Search for the cell housing the specified text and yield its (X, Y) center coordinate. 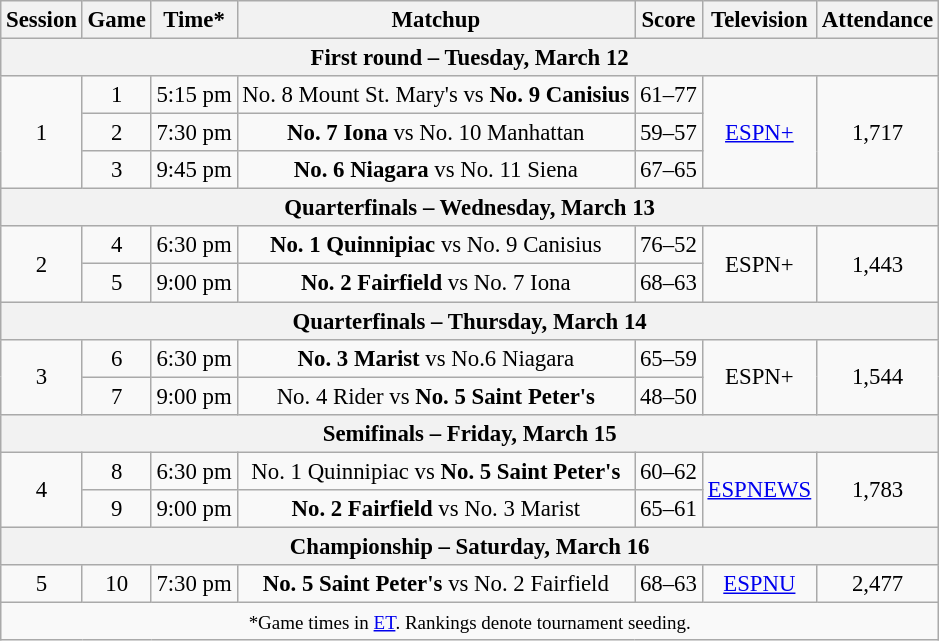
10 (116, 584)
No. 1 Quinnipiac vs No. 5 Saint Peter's (436, 471)
9:45 pm (194, 170)
Game (116, 20)
ESPNU (759, 584)
No. 8 Mount St. Mary's vs No. 9 Canisius (436, 95)
Semifinals – Friday, March 15 (470, 433)
9 (116, 509)
Quarterfinals – Thursday, March 14 (470, 321)
1,443 (878, 264)
48–50 (669, 396)
60–62 (669, 471)
Television (759, 20)
76–52 (669, 245)
No. 3 Marist vs No.6 Niagara (436, 358)
Session (42, 20)
Quarterfinals – Wednesday, March 13 (470, 208)
59–57 (669, 133)
No. 5 Saint Peter's vs No. 2 Fairfield (436, 584)
65–61 (669, 509)
6 (116, 358)
No. 4 Rider vs No. 5 Saint Peter's (436, 396)
1,717 (878, 132)
Score (669, 20)
67–65 (669, 170)
Championship – Saturday, March 16 (470, 546)
*Game times in ET. Rankings denote tournament seeding. (470, 621)
1,544 (878, 376)
65–59 (669, 358)
No. 1 Quinnipiac vs No. 9 Canisius (436, 245)
8 (116, 471)
61–77 (669, 95)
Attendance (878, 20)
No. 7 Iona vs No. 10 Manhattan (436, 133)
ESPNEWS (759, 490)
5:15 pm (194, 95)
7 (116, 396)
No. 2 Fairfield vs No. 7 Iona (436, 283)
2,477 (878, 584)
Time* (194, 20)
No. 6 Niagara vs No. 11 Siena (436, 170)
1,783 (878, 490)
First round – Tuesday, March 12 (470, 58)
No. 2 Fairfield vs No. 3 Marist (436, 509)
Matchup (436, 20)
